Detect which cell encompasses the target text, then output its [x, y] center coordinate. 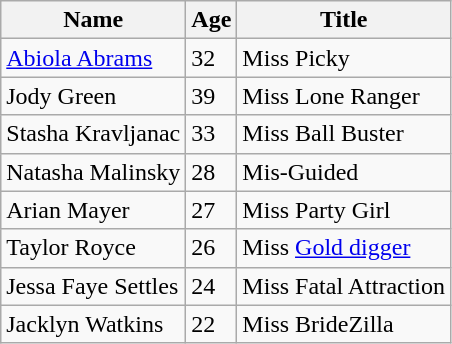
Name [94, 20]
27 [212, 210]
Miss Gold digger [344, 248]
32 [212, 58]
Jessa Faye Settles [94, 286]
Miss Picky [344, 58]
Title [344, 20]
Jacklyn Watkins [94, 324]
Miss Ball Buster [344, 134]
Miss Lone Ranger [344, 96]
Miss Fatal Attraction [344, 286]
26 [212, 248]
Miss BrideZilla [344, 324]
Abiola Abrams [94, 58]
Taylor Royce [94, 248]
24 [212, 286]
Miss Party Girl [344, 210]
Stasha Kravljanac [94, 134]
39 [212, 96]
Natasha Malinsky [94, 172]
33 [212, 134]
28 [212, 172]
Mis-Guided [344, 172]
Arian Mayer [94, 210]
22 [212, 324]
Age [212, 20]
Jody Green [94, 96]
